Return the [x, y] coordinate for the center point of the cell that contains the specified text.  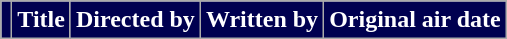
Original air date [416, 20]
Directed by [135, 20]
Written by [262, 20]
Title [42, 20]
